For the text-containing cell, return its midpoint in (X, Y) coordinate format. 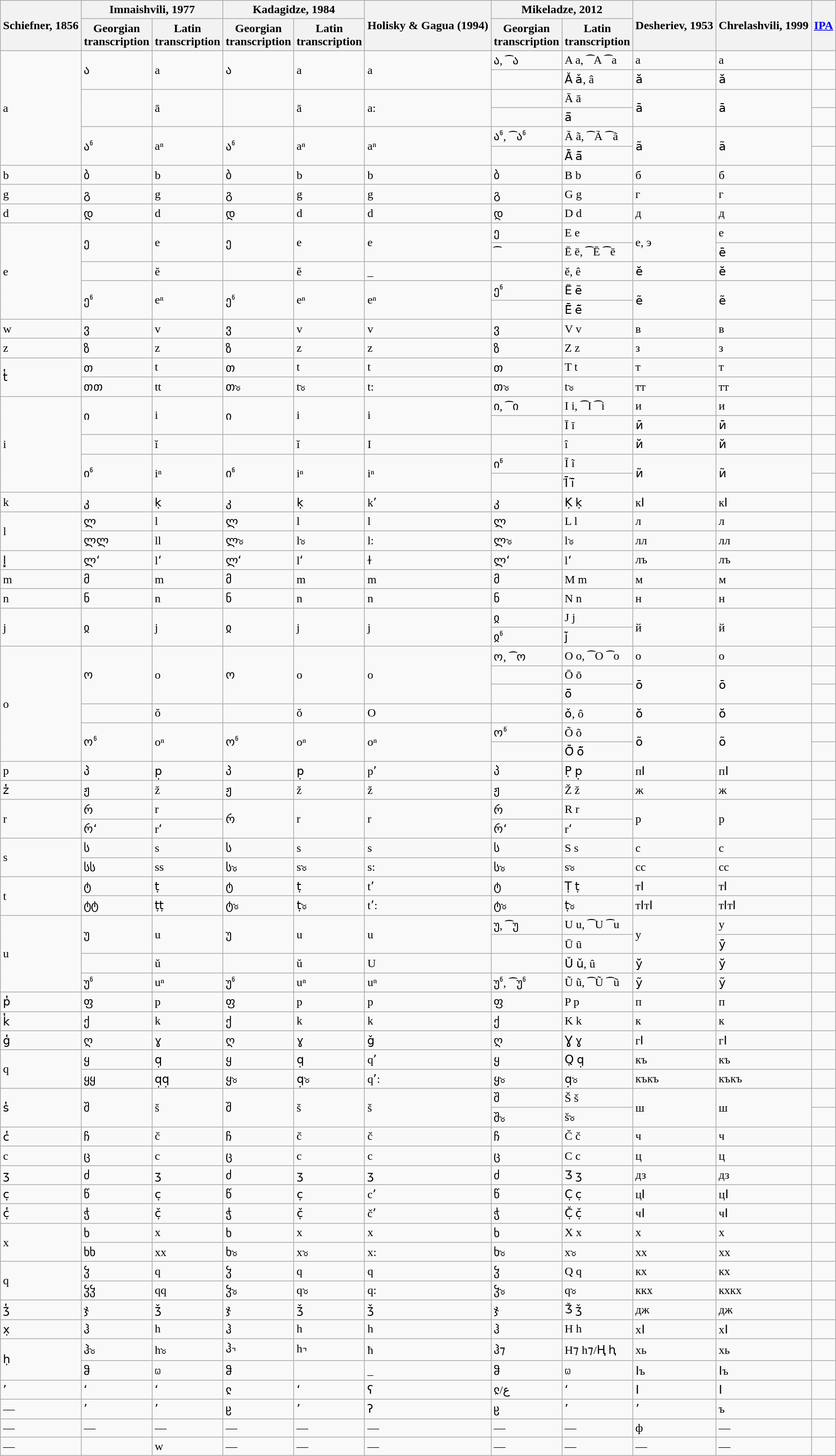
ɫ (428, 560)
ф (674, 1428)
Ē̃ ē̃ (597, 310)
ō̄ (597, 694)
t: (428, 387)
t̔ (41, 377)
Ā ā (597, 98)
ǒ, ô (597, 713)
ჺ/ع (527, 1390)
ʕ (428, 1390)
ი, ⁀ი (527, 406)
ккх (674, 1291)
P p (597, 1002)
ჲჼ (527, 637)
q̣q̣ (188, 1079)
აჼ, ⁀აჼ (527, 137)
qʼ (428, 1060)
ṭṭ (188, 906)
Imnaishvili, 1977 (152, 10)
ě, ê (597, 271)
ყყ (117, 1079)
c̣̔ (41, 1214)
a: (428, 108)
ʔ (428, 1409)
Ā̃ ā̃ (597, 156)
е (764, 233)
Ī ī (597, 425)
Õ õ (597, 733)
î (597, 445)
tʼ: (428, 906)
S s (597, 848)
L l (597, 521)
Ĩ ĩ (597, 464)
z̔ (41, 790)
უჼ, ⁀უჼ (527, 983)
Holisky & Gagua (1994) (428, 25)
ā̄ (597, 117)
ტტ (117, 906)
ხხ (117, 1252)
C̣ c̣ (597, 1194)
g̔ (41, 1041)
Ʒ ʒ (597, 1175)
⁀ (527, 252)
Ǎ ǎ, â (597, 79)
Ō̃ ō̃ (597, 752)
T t (597, 367)
H⁊ h⁊/Ⱨ ⱨ (597, 1350)
Ã ã, ⁀Ã ⁀ã (597, 137)
Ī̃ ī̃ (597, 483)
кхкх (764, 1291)
ӯ (764, 944)
ħ (428, 1350)
qq (188, 1291)
cʼ (428, 1194)
ll (188, 540)
ჰ⁊ (527, 1350)
ჰ⌝ (258, 1350)
tʼ (428, 886)
Q̣ q̣ (597, 1060)
Ḳ ḳ (597, 502)
თთ (117, 387)
Schiefner, 1856 (41, 25)
Ǔ ǔ, û (597, 963)
V v (597, 329)
U (428, 963)
c̔ (41, 1136)
ლლ (117, 540)
tt (188, 387)
Ṭ ṭ (597, 886)
kʼ (428, 502)
Chrelashvili, 1999 (764, 25)
x: (428, 1252)
H h (597, 1329)
hჾ (188, 1350)
k̔ (41, 1021)
O o, ⁀O ⁀o (597, 656)
Ǯ ǯ (597, 1310)
Ž ž (597, 790)
h⌝ (329, 1350)
ǧ (428, 1041)
D d (597, 214)
čʼ (428, 1214)
s: (428, 867)
ო, ⁀ო (527, 656)
xx (188, 1252)
Ē ē, ⁀Ē ⁀ē (597, 252)
Č̣ č̣ (597, 1214)
Z z (597, 348)
J j (597, 618)
Ɣ ɣ (597, 1041)
G g (597, 194)
ა, ⁀ა (527, 60)
K k (597, 1021)
ss (188, 867)
Mikeladze, 2012 (562, 10)
Ẽ ẽ (597, 290)
Ū ū (597, 944)
სს (117, 867)
ჺ (258, 1390)
pʼ (428, 771)
šჾ (597, 1117)
qʼ: (428, 1079)
ḥ (41, 1359)
ʒ̔ (41, 1310)
s̔ (41, 1107)
შჾ (527, 1117)
j̇̃ (597, 637)
P̣ p̣ (597, 771)
l͓ (41, 560)
I i, ⁀I ⁀i (597, 406)
Desheriev, 1953 (674, 25)
ჴჴ (117, 1291)
Q q (597, 1271)
IPA (824, 25)
M m (597, 579)
უ, ⁀უ (527, 925)
X x (597, 1233)
q: (428, 1291)
U u, ⁀U ⁀u (597, 925)
Š š (597, 1098)
x̣ (41, 1329)
е, э (674, 242)
е̄ (764, 252)
B b (597, 175)
E e (597, 233)
ъ (764, 1409)
N n (597, 598)
ჰჾ (117, 1350)
A a, ⁀A ⁀a (597, 60)
R r (597, 809)
l: (428, 540)
Ũ ũ, ⁀Ũ ⁀ũ (597, 983)
I (428, 445)
Ō ō (597, 675)
Kadagidze, 1984 (294, 10)
p̔ (41, 1002)
O (428, 713)
Č č (597, 1136)
C c (597, 1156)
